Provide the [X, Y] coordinate of the cell's center where the given text is located.  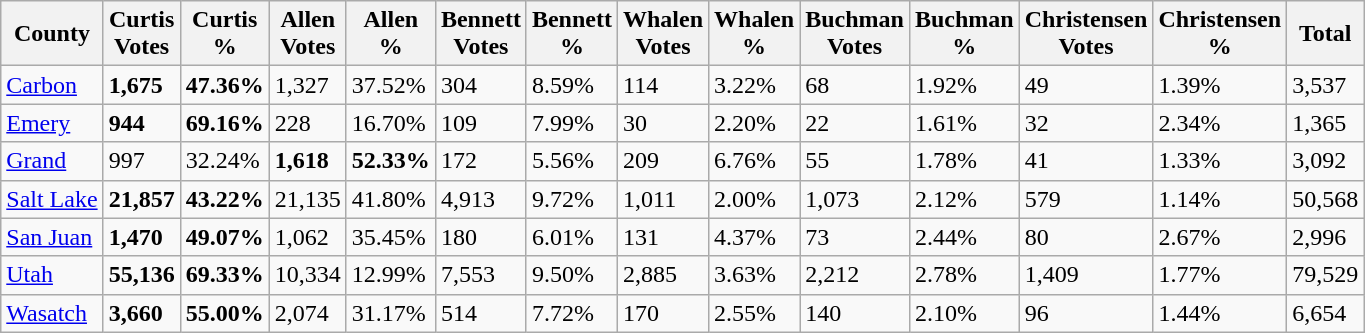
3,092 [1326, 161]
2.00% [754, 199]
1,073 [855, 199]
3,537 [1326, 85]
WhalenVotes [662, 34]
1.61% [964, 123]
16.70% [390, 123]
180 [480, 237]
1,062 [308, 237]
21,857 [142, 199]
47.36% [224, 85]
6,654 [1326, 313]
Wasatch [52, 313]
1,618 [308, 161]
32 [1086, 123]
Christensen% [1220, 34]
944 [142, 123]
52.33% [390, 161]
2.55% [754, 313]
1,675 [142, 85]
3.63% [754, 275]
131 [662, 237]
37.52% [390, 85]
4.37% [754, 237]
50,568 [1326, 199]
2,212 [855, 275]
73 [855, 237]
BuchmanVotes [855, 34]
1,011 [662, 199]
2,885 [662, 275]
21,135 [308, 199]
1.39% [1220, 85]
BennettVotes [480, 34]
2,996 [1326, 237]
69.33% [224, 275]
Bennett% [572, 34]
170 [662, 313]
8.59% [572, 85]
2.78% [964, 275]
30 [662, 123]
3.22% [754, 85]
7.99% [572, 123]
CurtisVotes [142, 34]
79,529 [1326, 275]
9.72% [572, 199]
22 [855, 123]
County [52, 34]
209 [662, 161]
9.50% [572, 275]
7.72% [572, 313]
6.76% [754, 161]
69.16% [224, 123]
32.24% [224, 161]
1.14% [1220, 199]
1.44% [1220, 313]
6.01% [572, 237]
2.67% [1220, 237]
7,553 [480, 275]
Buchman% [964, 34]
2.34% [1220, 123]
Allen% [390, 34]
41 [1086, 161]
1.78% [964, 161]
2.10% [964, 313]
2,074 [308, 313]
4,913 [480, 199]
55,136 [142, 275]
304 [480, 85]
80 [1086, 237]
579 [1086, 199]
12.99% [390, 275]
Grand [52, 161]
55.00% [224, 313]
140 [855, 313]
10,334 [308, 275]
41.80% [390, 199]
Salt Lake [52, 199]
2.44% [964, 237]
2.12% [964, 199]
Total [1326, 34]
997 [142, 161]
35.45% [390, 237]
172 [480, 161]
3,660 [142, 313]
1,327 [308, 85]
1.33% [1220, 161]
San Juan [52, 237]
43.22% [224, 199]
Whalen% [754, 34]
1,470 [142, 237]
1.77% [1220, 275]
68 [855, 85]
55 [855, 161]
1,409 [1086, 275]
228 [308, 123]
96 [1086, 313]
31.17% [390, 313]
Curtis% [224, 34]
Carbon [52, 85]
49 [1086, 85]
2.20% [754, 123]
Emery [52, 123]
1,365 [1326, 123]
514 [480, 313]
AllenVotes [308, 34]
ChristensenVotes [1086, 34]
1.92% [964, 85]
5.56% [572, 161]
114 [662, 85]
109 [480, 123]
Utah [52, 275]
49.07% [224, 237]
